Extract the [x, y] coordinate from the center of the cell holding the provided text.  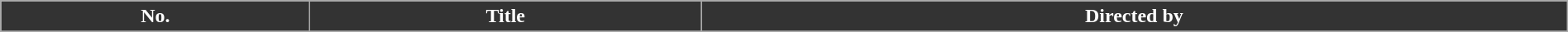
Title [506, 16]
No. [155, 16]
Directed by [1135, 16]
